Detect which cell encompasses the target text, then output its [X, Y] center coordinate. 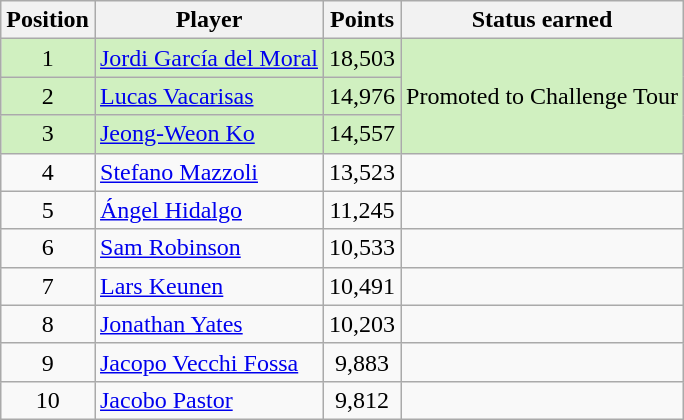
9,812 [362, 400]
4 [48, 172]
Lars Keunen [208, 286]
Jordi García del Moral [208, 58]
Ángel Hidalgo [208, 210]
18,503 [362, 58]
5 [48, 210]
13,523 [362, 172]
1 [48, 58]
Status earned [542, 20]
2 [48, 96]
9,883 [362, 362]
11,245 [362, 210]
9 [48, 362]
Player [208, 20]
Position [48, 20]
10,491 [362, 286]
Jacopo Vecchi Fossa [208, 362]
10,533 [362, 248]
Points [362, 20]
8 [48, 324]
6 [48, 248]
Promoted to Challenge Tour [542, 96]
Lucas Vacarisas [208, 96]
Jeong-Weon Ko [208, 134]
Jacobo Pastor [208, 400]
Sam Robinson [208, 248]
Jonathan Yates [208, 324]
Stefano Mazzoli [208, 172]
14,976 [362, 96]
7 [48, 286]
14,557 [362, 134]
10 [48, 400]
10,203 [362, 324]
3 [48, 134]
